For the text-containing cell, return its midpoint in (x, y) coordinate format. 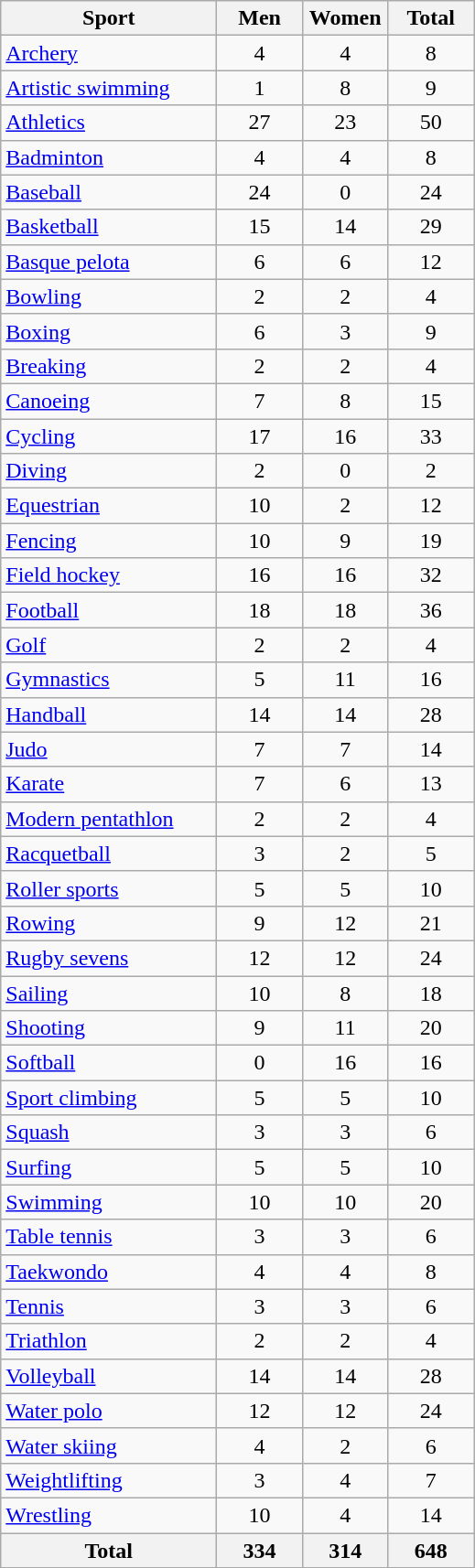
Tennis (109, 1306)
Fencing (109, 541)
Roller sports (109, 888)
Shooting (109, 1028)
Men (260, 18)
Swimming (109, 1202)
Breaking (109, 366)
Canoeing (109, 401)
23 (345, 123)
32 (431, 575)
314 (345, 1551)
Equestrian (109, 506)
Handball (109, 714)
Rugby sevens (109, 958)
Triathlon (109, 1341)
Boxing (109, 331)
Taekwondo (109, 1272)
334 (260, 1551)
Softball (109, 1063)
19 (431, 541)
Weightlifting (109, 1480)
Wrestling (109, 1515)
Women (345, 18)
Field hockey (109, 575)
Basque pelota (109, 262)
1 (260, 88)
Sport (109, 18)
33 (431, 436)
Water polo (109, 1411)
Diving (109, 471)
Cycling (109, 436)
Modern pentathlon (109, 819)
648 (431, 1551)
Racquetball (109, 854)
27 (260, 123)
50 (431, 123)
Surfing (109, 1167)
Rowing (109, 923)
Sailing (109, 993)
Squash (109, 1133)
17 (260, 436)
Table tennis (109, 1237)
36 (431, 610)
Badminton (109, 157)
Archery (109, 53)
Sport climbing (109, 1098)
29 (431, 227)
Bowling (109, 296)
Golf (109, 645)
Gymnastics (109, 680)
13 (431, 784)
Judo (109, 749)
Baseball (109, 192)
Athletics (109, 123)
Volleyball (109, 1376)
Artistic swimming (109, 88)
Karate (109, 784)
21 (431, 923)
Football (109, 610)
Basketball (109, 227)
Water skiing (109, 1445)
